Return [x, y] of the center of cell containing provided text 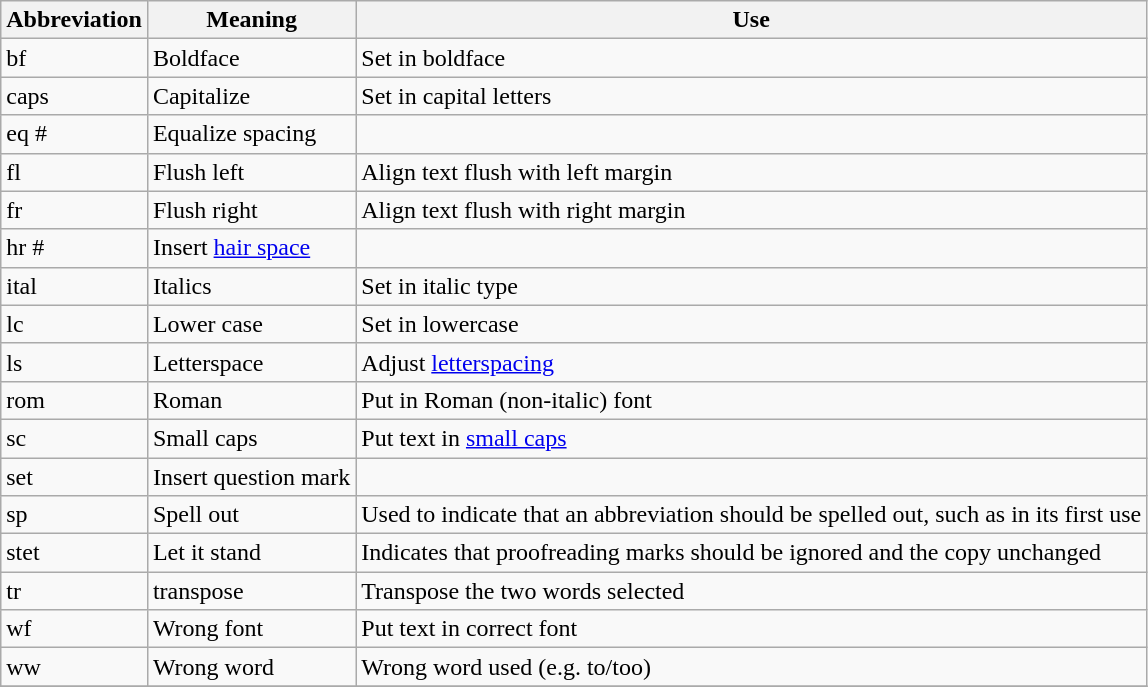
Wrong word used (e.g. to/too) [752, 667]
eq # [74, 134]
Used to indicate that an abbreviation should be spelled out, such as in its first use [752, 515]
ls [74, 362]
sp [74, 515]
lc [74, 324]
stet [74, 553]
tr [74, 591]
bf [74, 58]
Set in italic type [752, 286]
fl [74, 172]
Set in lowercase [752, 324]
ital [74, 286]
sc [74, 438]
Use [752, 20]
Small caps [251, 438]
Capitalize [251, 96]
Put text in small caps [752, 438]
Set in boldface [752, 58]
Let it stand [251, 553]
Spell out [251, 515]
transpose [251, 591]
Adjust letterspacing [752, 362]
Lower case [251, 324]
Meaning [251, 20]
Indicates that proofreading marks should be ignored and the copy unchanged [752, 553]
caps [74, 96]
Align text flush with right margin [752, 210]
Insert question mark [251, 477]
Put text in correct font [752, 629]
Put in Roman (non-italic) font [752, 400]
Insert hair space [251, 248]
ww [74, 667]
Equalize spacing [251, 134]
Wrong word [251, 667]
Italics [251, 286]
Set in capital letters [752, 96]
wf [74, 629]
Letterspace [251, 362]
fr [74, 210]
Wrong font [251, 629]
Transpose the two words selected [752, 591]
Roman [251, 400]
Abbreviation [74, 20]
rom [74, 400]
Boldface [251, 58]
Flush right [251, 210]
set [74, 477]
Flush left [251, 172]
Align text flush with left margin [752, 172]
hr # [74, 248]
